Return [X, Y] of the center of cell containing provided text 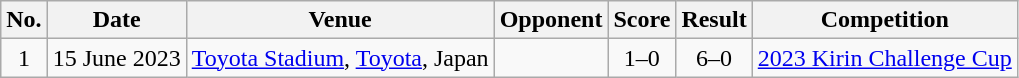
Venue [340, 20]
1 [24, 58]
No. [24, 20]
15 June 2023 [116, 58]
6–0 [714, 58]
Result [714, 20]
Toyota Stadium, Toyota, Japan [340, 58]
Score [642, 20]
Competition [884, 20]
2023 Kirin Challenge Cup [884, 58]
Date [116, 20]
1–0 [642, 58]
Opponent [551, 20]
